Return the [X, Y] coordinate for the center point of the cell that contains the specified text.  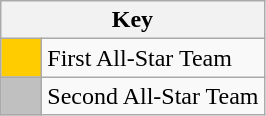
First All-Star Team [153, 58]
Second All-Star Team [153, 96]
Key [132, 20]
